Determine the [X, Y] coordinate at the center of the cell enclosing the given text.  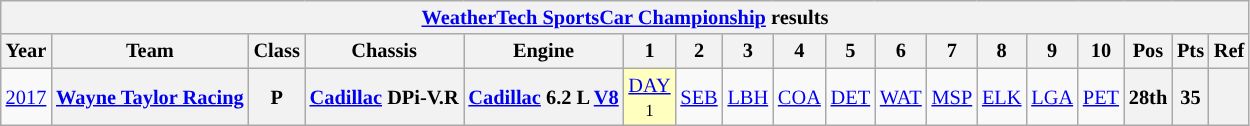
Pos [1148, 51]
Ref [1229, 51]
2017 [26, 97]
5 [850, 51]
P [277, 97]
7 [952, 51]
COA [800, 97]
4 [800, 51]
Year [26, 51]
Wayne Taylor Racing [150, 97]
10 [1101, 51]
8 [1002, 51]
WAT [901, 97]
PET [1101, 97]
Engine [544, 51]
LBH [748, 97]
1 [650, 51]
2 [698, 51]
LGA [1052, 97]
ELK [1002, 97]
6 [901, 51]
3 [748, 51]
WeatherTech SportsCar Championship results [625, 17]
28th [1148, 97]
DAY1 [650, 97]
9 [1052, 51]
35 [1190, 97]
Cadillac DPi-V.R [384, 97]
Class [277, 51]
Team [150, 51]
Pts [1190, 51]
SEB [698, 97]
MSP [952, 97]
Chassis [384, 51]
DET [850, 97]
Cadillac 6.2 L V8 [544, 97]
